Pinpoint the cell where the given text exists, returning its (x, y) midpoint coordinate. 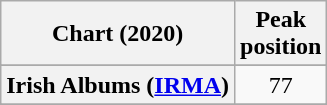
Peakposition (281, 34)
Irish Albums (IRMA) (118, 85)
Chart (2020) (118, 34)
77 (281, 85)
